From the cell containing the given text, extract its center point as (X, Y) coordinate. 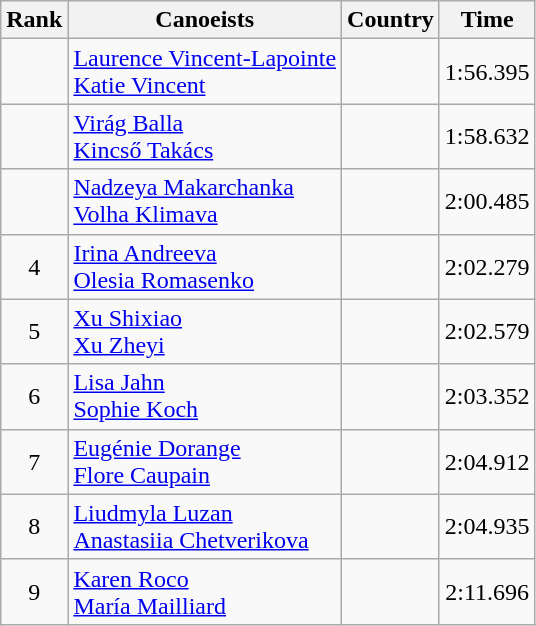
1:56.395 (487, 72)
Time (487, 20)
7 (34, 462)
Liudmyla LuzanAnastasiia Chetverikova (205, 526)
2:02.279 (487, 266)
2:11.696 (487, 592)
9 (34, 592)
Xu ShixiaoXu Zheyi (205, 332)
4 (34, 266)
Eugénie DorangeFlore Caupain (205, 462)
Lisa JahnSophie Koch (205, 396)
1:58.632 (487, 136)
Laurence Vincent-LapointeKatie Vincent (205, 72)
Rank (34, 20)
Nadzeya MakarchankaVolha Klimava (205, 202)
2:02.579 (487, 332)
6 (34, 396)
Karen RocoMaría Mailliard (205, 592)
5 (34, 332)
2:03.352 (487, 396)
8 (34, 526)
Country (391, 20)
Virág BallaKincső Takács (205, 136)
2:00.485 (487, 202)
2:04.935 (487, 526)
Irina AndreevaOlesia Romasenko (205, 266)
Canoeists (205, 20)
2:04.912 (487, 462)
